Output the [X, Y] coordinate of the center of the cell containing the given text.  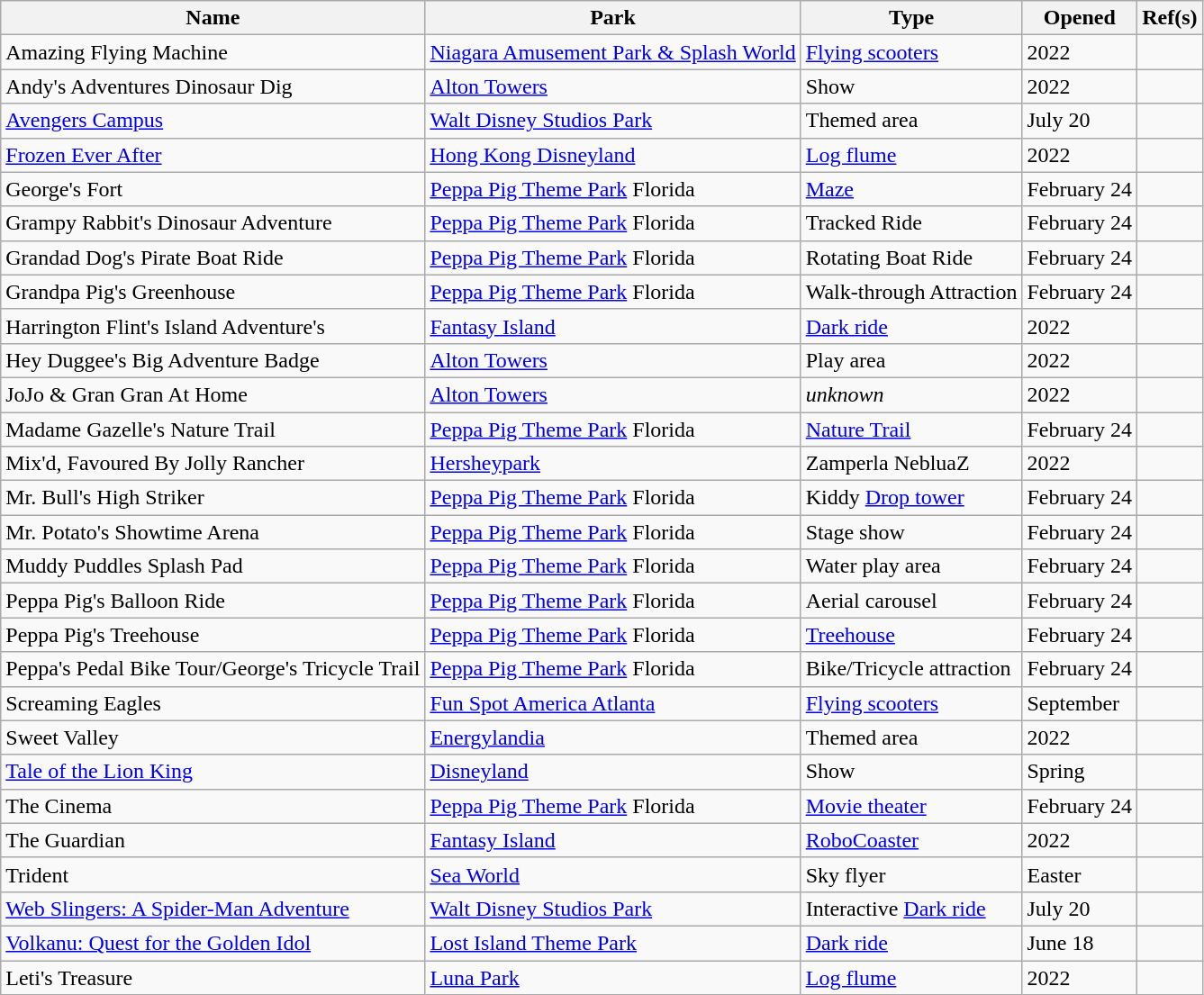
Interactive Dark ride [911, 909]
Mr. Bull's High Striker [213, 498]
Nature Trail [911, 430]
Web Slingers: A Spider-Man Adventure [213, 909]
Fun Spot America Atlanta [612, 703]
Walk-through Attraction [911, 292]
Mix'd, Favoured By Jolly Rancher [213, 464]
Andy's Adventures Dinosaur Dig [213, 86]
Stage show [911, 532]
Muddy Puddles Splash Pad [213, 566]
Madame Gazelle's Nature Trail [213, 430]
Leti's Treasure [213, 977]
unknown [911, 394]
Water play area [911, 566]
Volkanu: Quest for the Golden Idol [213, 943]
Maze [911, 189]
Kiddy Drop tower [911, 498]
Grampy Rabbit's Dinosaur Adventure [213, 223]
Grandpa Pig's Greenhouse [213, 292]
Peppa's Pedal Bike Tour/George's Tricycle Trail [213, 669]
The Guardian [213, 840]
Zamperla NebluaZ [911, 464]
Rotating Boat Ride [911, 258]
Peppa Pig's Balloon Ride [213, 601]
Amazing Flying Machine [213, 52]
Aerial carousel [911, 601]
Harrington Flint's Island Adventure's [213, 326]
Name [213, 18]
June 18 [1080, 943]
Avengers Campus [213, 121]
Spring [1080, 772]
Movie theater [911, 806]
September [1080, 703]
Mr. Potato's Showtime Arena [213, 532]
Frozen Ever After [213, 155]
Niagara Amusement Park & Splash World [612, 52]
RoboCoaster [911, 840]
The Cinema [213, 806]
Sea World [612, 874]
JoJo & Gran Gran At Home [213, 394]
Hong Kong Disneyland [612, 155]
Hersheypark [612, 464]
Trident [213, 874]
Energylandia [612, 737]
Luna Park [612, 977]
Sweet Valley [213, 737]
Play area [911, 360]
Type [911, 18]
Hey Duggee's Big Adventure Badge [213, 360]
Tale of the Lion King [213, 772]
Bike/Tricycle attraction [911, 669]
Easter [1080, 874]
Sky flyer [911, 874]
Tracked Ride [911, 223]
Lost Island Theme Park [612, 943]
Treehouse [911, 635]
Disneyland [612, 772]
Screaming Eagles [213, 703]
Ref(s) [1170, 18]
George's Fort [213, 189]
Park [612, 18]
Grandad Dog's Pirate Boat Ride [213, 258]
Peppa Pig's Treehouse [213, 635]
Opened [1080, 18]
